Search for the cell housing the specified text and yield its [X, Y] center coordinate. 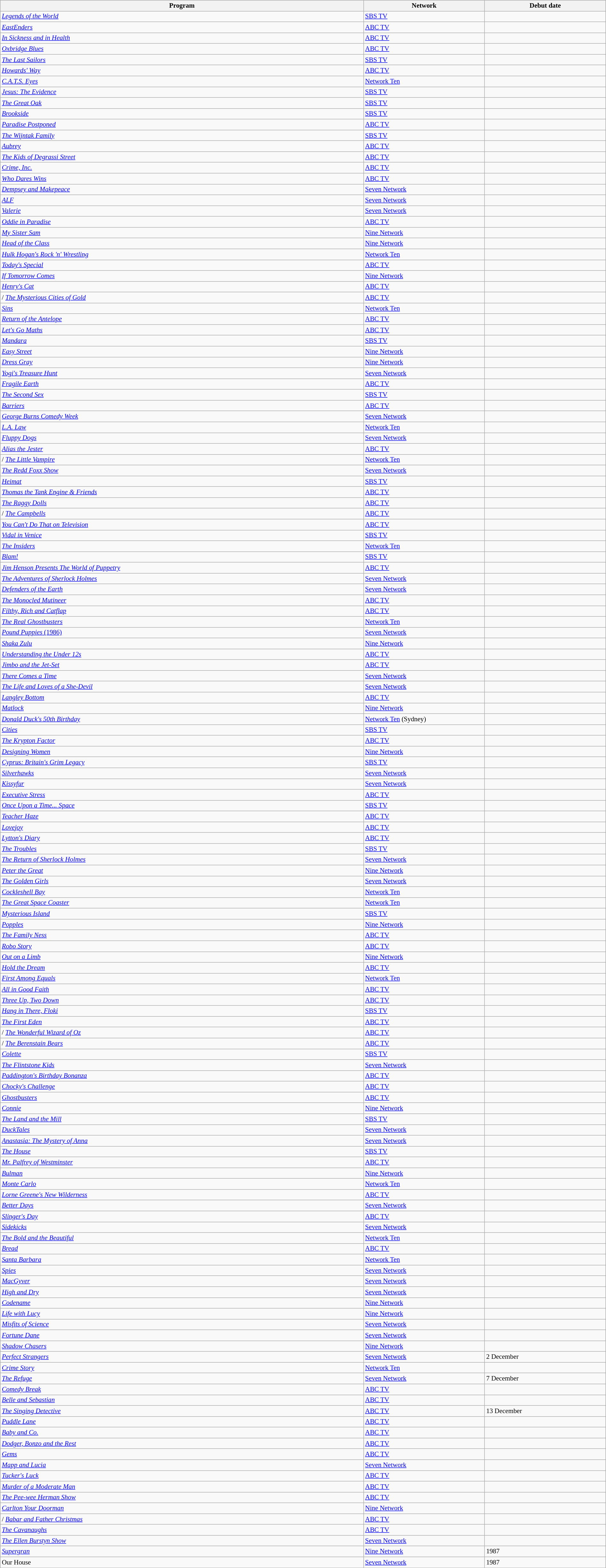
The Refuge [182, 1379]
If Tomorrow Comes [182, 276]
Colette [182, 1054]
Blam! [182, 557]
Sins [182, 308]
Popples [182, 924]
Dempsey and Makepeace [182, 189]
Hold the Dream [182, 968]
Lorne Greene's New Wilderness [182, 1195]
In Sickness and in Health [182, 38]
Pound Puppies (1986) [182, 633]
Heimat [182, 481]
The Pee-wee Herman Show [182, 1497]
Spies [182, 1270]
Codename [182, 1303]
The Return of Sherlock Holmes [182, 860]
The Monocled Mutineer [182, 600]
Peter the Great [182, 870]
Ghostbusters [182, 1098]
C.A.T.S. Eyes [182, 81]
The Singing Detective [182, 1411]
Legends of the World [182, 16]
The Life and Loves of a She-Devil [182, 687]
Donald Duck's 50th Birthday [182, 719]
Network Ten (Sydney) [424, 719]
/ Babar and Father Christmas [182, 1519]
Fluppy Dogs [182, 438]
Howards' Way [182, 71]
DuckTales [182, 1130]
The Troubles [182, 849]
The First Eden [182, 1022]
Dodger, Bonzo and the Rest [182, 1443]
The Family Ness [182, 935]
MacGyver [182, 1281]
Tucker's Luck [182, 1476]
Comedy Break [182, 1389]
Defenders of the Earth [182, 589]
My Sister Sam [182, 233]
Henry's Cat [182, 287]
Alias the Jester [182, 449]
Crime Story [182, 1368]
Mr. Palfrey of Westminster [182, 1162]
Filthy, Rich and Catflap [182, 611]
Brookside [182, 114]
Anastasia: The Mystery of Anna [182, 1141]
Cockleshell Bay [182, 892]
The Wijntak Family [182, 135]
The Golden Girls [182, 881]
Fortune Dane [182, 1335]
Paradise Postponed [182, 125]
Connie [182, 1108]
13 December [545, 1411]
Bulman [182, 1173]
Murder of a Moderate Man [182, 1487]
The Bold and the Beautiful [182, 1238]
Head of the Class [182, 243]
Bread [182, 1249]
Teacher Haze [182, 816]
Cyprus: Britain's Grim Legacy [182, 762]
Gems [182, 1454]
Langley Bottom [182, 698]
Lytton's Diary [182, 838]
Cities [182, 730]
Shadow Chasers [182, 1346]
Mandara [182, 341]
Hulk Hogan's Rock 'n' Wrestling [182, 254]
Barriers [182, 406]
Easy Street [182, 352]
Sidekicks [182, 1227]
/ The Berenstain Bears [182, 1044]
High and Dry [182, 1292]
/ The Campbells [182, 514]
Aubrey [182, 146]
Our House [182, 1562]
The Flintstone Kids [182, 1065]
Understanding the Under 12s [182, 654]
Jimbo and the Jet-Set [182, 665]
The Great Space Coaster [182, 903]
Santa Barbara [182, 1260]
Better Days [182, 1205]
The Great Oak [182, 103]
All in Good Faith [182, 989]
Baby and Co. [182, 1433]
The Ellen Burstyn Show [182, 1541]
Thomas the Tank Engine & Friends [182, 492]
The House [182, 1151]
Network [424, 6]
Debut date [545, 6]
Life with Lucy [182, 1314]
L.A. Law [182, 427]
Jim Henson Presents The World of Puppetry [182, 568]
Paddington's Birthday Bonanza [182, 1076]
Kissyfur [182, 784]
Belle and Sebastian [182, 1400]
The Krypton Factor [182, 741]
The Cavanaughs [182, 1530]
Designing Women [182, 752]
Once Upon a Time... Space [182, 806]
Oddie in Paradise [182, 222]
Misfits of Science [182, 1325]
Chocky's Challenge [182, 1087]
Silverhawks [182, 773]
There Comes a Time [182, 676]
Puddle Lane [182, 1422]
Executive Stress [182, 795]
Out on a Limb [182, 957]
The Adventures of Sherlock Holmes [182, 578]
Hang in There, Floki [182, 1011]
Valerie [182, 211]
Who Dares Wins [182, 179]
George Burns Comedy Week [182, 417]
The Real Ghostbusters [182, 622]
Dress Gray [182, 363]
Shaka Zulu [182, 643]
The Raggy Dolls [182, 503]
Mapp and Lucia [182, 1465]
ALF [182, 200]
The Second Sex [182, 395]
Robo Story [182, 946]
Matlock [182, 708]
Crime, Inc. [182, 168]
The Redd Foxx Show [182, 470]
Program [182, 6]
The Insiders [182, 546]
Slinger's Day [182, 1216]
Oxbridge Blues [182, 49]
Vidal in Venice [182, 535]
Carlton Your Doorman [182, 1508]
Lovejoy [182, 827]
2 December [545, 1357]
Monte Carlo [182, 1184]
Yogi's Treasure Hunt [182, 373]
The Last Sailors [182, 60]
Perfect Strangers [182, 1357]
EastEnders [182, 27]
Mysterious Island [182, 914]
The Kids of Degrassi Street [182, 157]
Supergran [182, 1551]
Fragile Earth [182, 384]
Today's Special [182, 265]
The Land and the Mill [182, 1119]
/ The Mysterious Cities of Gold [182, 297]
Let's Go Maths [182, 330]
7 December [545, 1379]
You Can't Do That on Television [182, 524]
Three Up, Two Down [182, 1000]
/ The Wonderful Wizard of Oz [182, 1033]
/ The Little Vampire [182, 460]
Jesus: The Evidence [182, 92]
Return of the Antelope [182, 319]
First Among Equals [182, 979]
